Detect which cell encompasses the target text, then output its (X, Y) center coordinate. 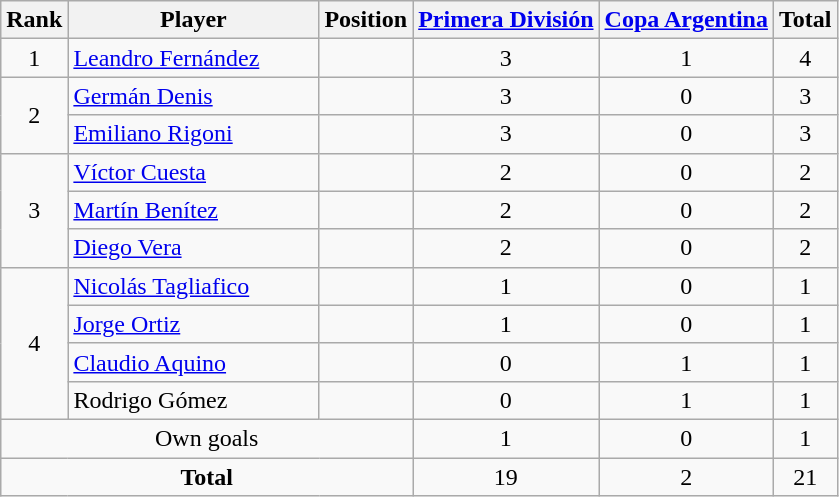
Primera División (506, 20)
Own goals (207, 438)
21 (805, 477)
Martín Benítez (194, 210)
19 (506, 477)
Emiliano Rigoni (194, 134)
Position (366, 20)
Nicolás Tagliafico (194, 286)
Diego Vera (194, 248)
Copa Argentina (686, 20)
Víctor Cuesta (194, 172)
Leandro Fernández (194, 58)
Rank (34, 20)
Player (194, 20)
Jorge Ortiz (194, 324)
Germán Denis (194, 96)
Rodrigo Gómez (194, 400)
Claudio Aquino (194, 362)
